Capture the cell that displays the provided text and extract its [X, Y] central coordinate. 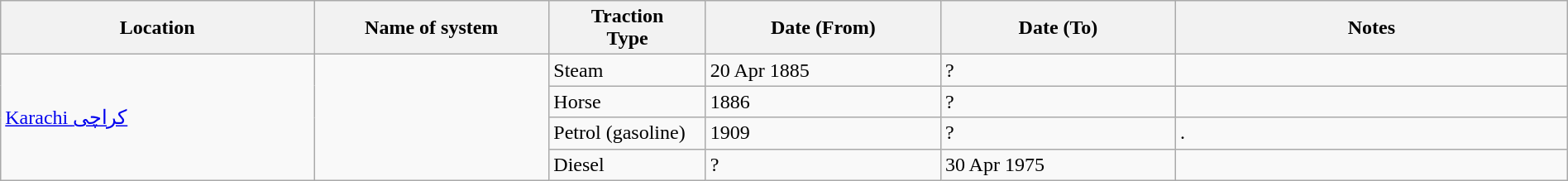
Diesel [627, 164]
1909 [823, 133]
TractionType [627, 28]
. [1372, 133]
20 Apr 1885 [823, 70]
Name of system [432, 28]
Petrol (gasoline) [627, 133]
1886 [823, 102]
Steam [627, 70]
30 Apr 1975 [1058, 164]
Date (From) [823, 28]
Notes [1372, 28]
Date (To) [1058, 28]
Karachi كراچى [157, 117]
Location [157, 28]
Horse [627, 102]
